Provide the (x, y) coordinate of the cell's center where the given text is located.  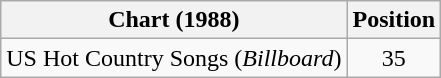
US Hot Country Songs (Billboard) (174, 58)
35 (394, 58)
Position (394, 20)
Chart (1988) (174, 20)
